Capture the cell that displays the provided text and extract its [X, Y] central coordinate. 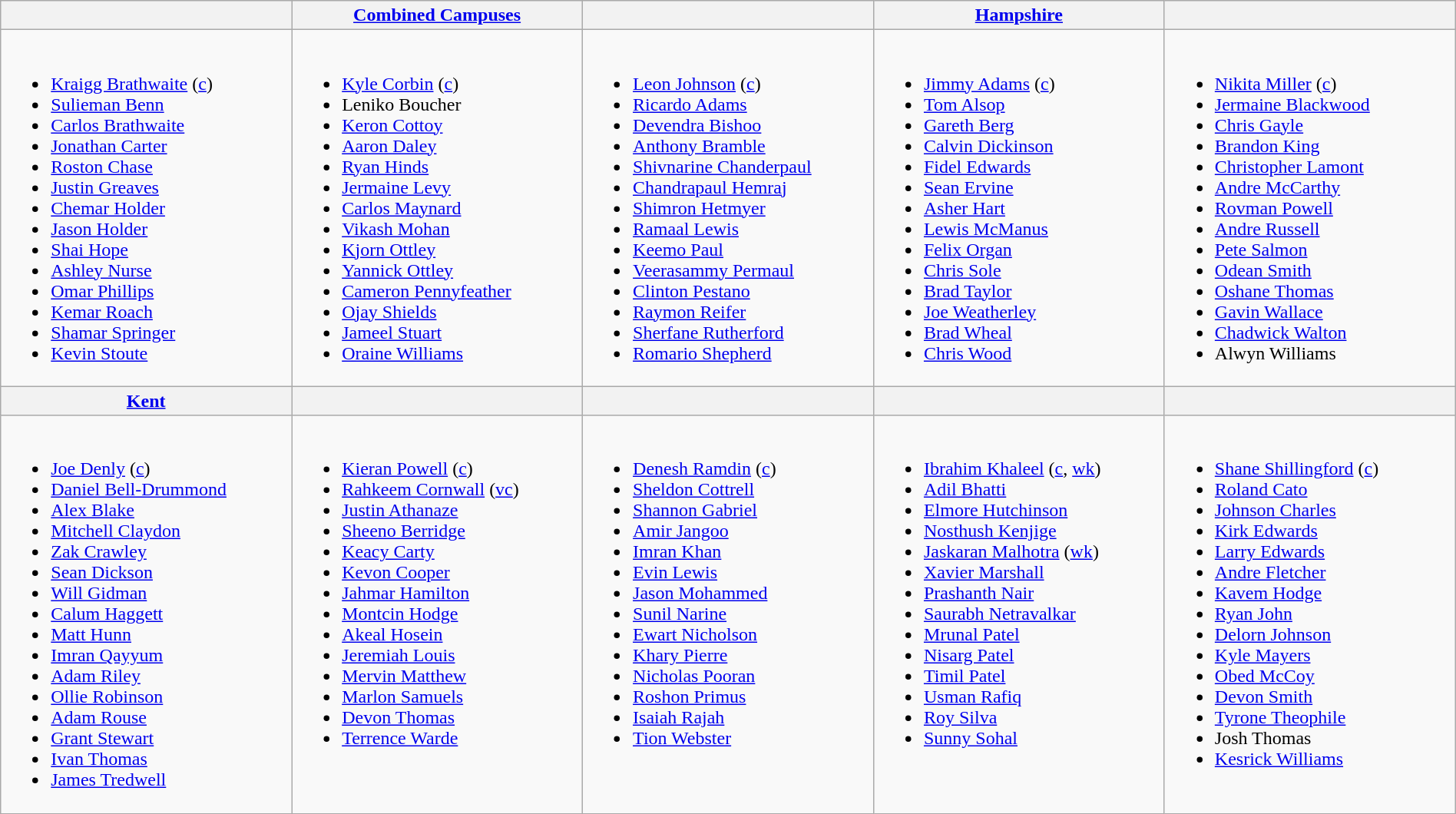
Hampshire [1018, 15]
Kent [146, 401]
Combined Campuses [438, 15]
